Identify which cell holds the provided text, then report its (x, y) central coordinate. 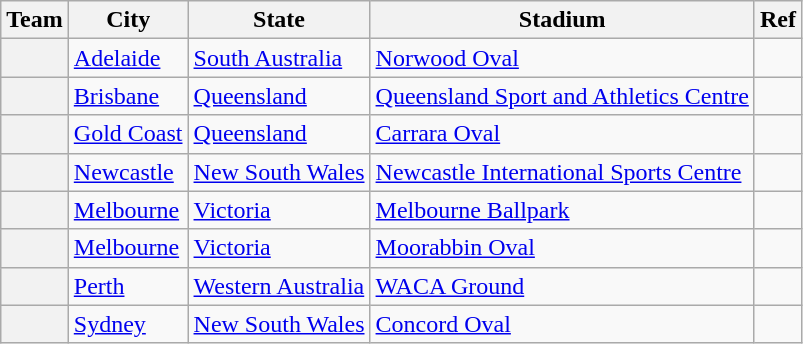
Team (35, 20)
Moorabbin Oval (562, 248)
South Australia (279, 58)
State (279, 20)
Carrara Oval (562, 134)
Stadium (562, 20)
Newcastle (128, 172)
City (128, 20)
Perth (128, 286)
Norwood Oval (562, 58)
WACA Ground (562, 286)
Newcastle International Sports Centre (562, 172)
Western Australia (279, 286)
Gold Coast (128, 134)
Adelaide (128, 58)
Sydney (128, 324)
Queensland Sport and Athletics Centre (562, 96)
Concord Oval (562, 324)
Brisbane (128, 96)
Ref (778, 20)
Melbourne Ballpark (562, 210)
